Provide the [X, Y] coordinate of the cell's center where the given text is located.  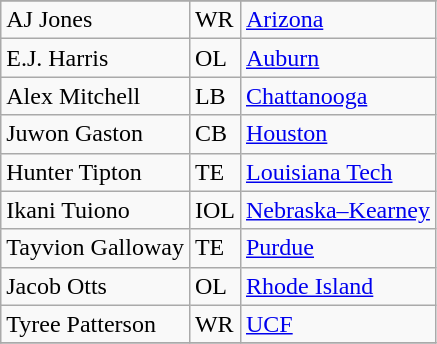
Chattanooga [338, 96]
Purdue [338, 248]
IOL [214, 210]
Auburn [338, 58]
UCF [338, 324]
Juwon Gaston [96, 134]
Tayvion Galloway [96, 248]
Tyree Patterson [96, 324]
Nebraska–Kearney [338, 210]
CB [214, 134]
Alex Mitchell [96, 96]
Hunter Tipton [96, 172]
Jacob Otts [96, 286]
E.J. Harris [96, 58]
AJ Jones [96, 20]
Houston [338, 134]
Arizona [338, 20]
LB [214, 96]
Ikani Tuiono [96, 210]
Rhode Island [338, 286]
Louisiana Tech [338, 172]
